From the cell containing the given text, extract its center point as [X, Y] coordinate. 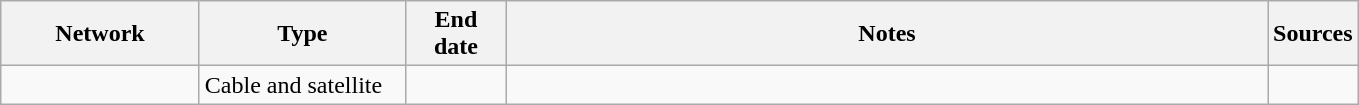
End date [456, 34]
Sources [1314, 34]
Network [100, 34]
Notes [886, 34]
Cable and satellite [302, 85]
Type [302, 34]
